Pinpoint the cell where the given text exists, returning its (X, Y) midpoint coordinate. 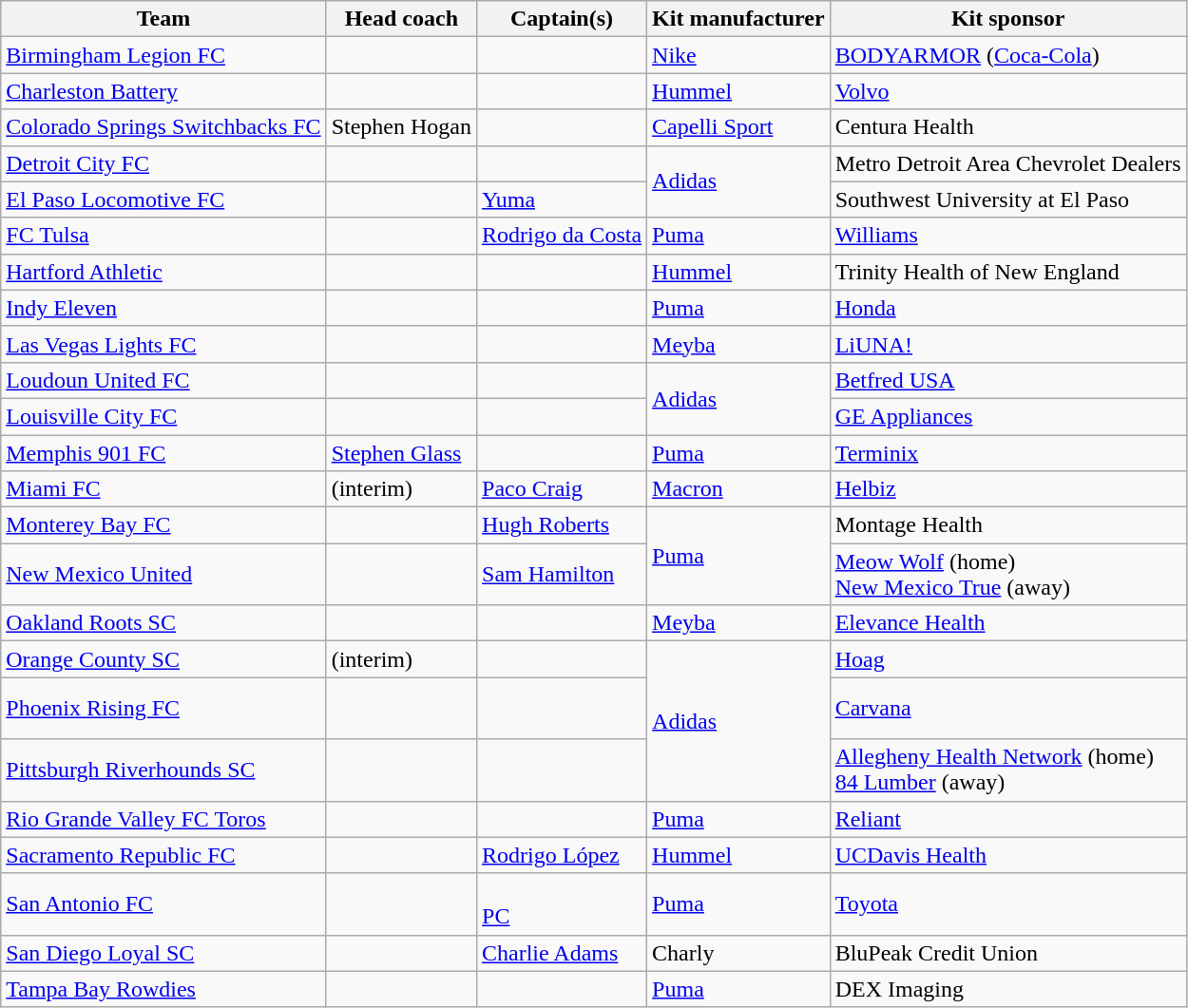
Yuma (563, 200)
Metro Detroit Area Chevrolet Dealers (1007, 163)
GE Appliances (1007, 416)
Team (163, 19)
Captain(s) (563, 19)
UCDavis Health (1007, 855)
Montage Health (1007, 525)
Carvana (1007, 709)
Sacramento Republic FC (163, 855)
Pittsburgh Riverhounds SC (163, 770)
BODYARMOR (Coca-Cola) (1007, 55)
Volvo (1007, 91)
San Antonio FC (163, 904)
Charleston Battery (163, 91)
FC Tulsa (163, 236)
Birmingham Legion FC (163, 55)
Monterey Bay FC (163, 525)
Southwest University at El Paso (1007, 200)
Williams (1007, 236)
Meow Wolf (home)New Mexico True (away) (1007, 574)
Kit manufacturer (739, 19)
Toyota (1007, 904)
Kit sponsor (1007, 19)
Charly (739, 953)
Detroit City FC (163, 163)
Hartford Athletic (163, 272)
Memphis 901 FC (163, 453)
Allegheny Health Network (home)84 Lumber (away) (1007, 770)
Colorado Springs Switchbacks FC (163, 127)
New Mexico United (163, 574)
Hoag (1007, 659)
PC (563, 904)
Phoenix Rising FC (163, 709)
Sam Hamilton (563, 574)
Trinity Health of New England (1007, 272)
Capelli Sport (739, 127)
Indy Eleven (163, 308)
San Diego Loyal SC (163, 953)
Paco Craig (563, 489)
Macron (739, 489)
Orange County SC (163, 659)
Rodrigo da Costa (563, 236)
Helbiz (1007, 489)
Terminix (1007, 453)
Nike (739, 55)
Honda (1007, 308)
Las Vegas Lights FC (163, 344)
DEX Imaging (1007, 989)
Hugh Roberts (563, 525)
Charlie Adams (563, 953)
Miami FC (163, 489)
Elevance Health (1007, 623)
Rodrigo López (563, 855)
BluPeak Credit Union (1007, 953)
Louisville City FC (163, 416)
Oakland Roots SC (163, 623)
Centura Health (1007, 127)
Loudoun United FC (163, 380)
Reliant (1007, 819)
Stephen Hogan (401, 127)
Rio Grande Valley FC Toros (163, 819)
LiUNA! (1007, 344)
Tampa Bay Rowdies (163, 989)
Head coach (401, 19)
El Paso Locomotive FC (163, 200)
Stephen Glass (401, 453)
Betfred USA (1007, 380)
